Determine the [X, Y] coordinate at the center of the cell enclosing the given text.  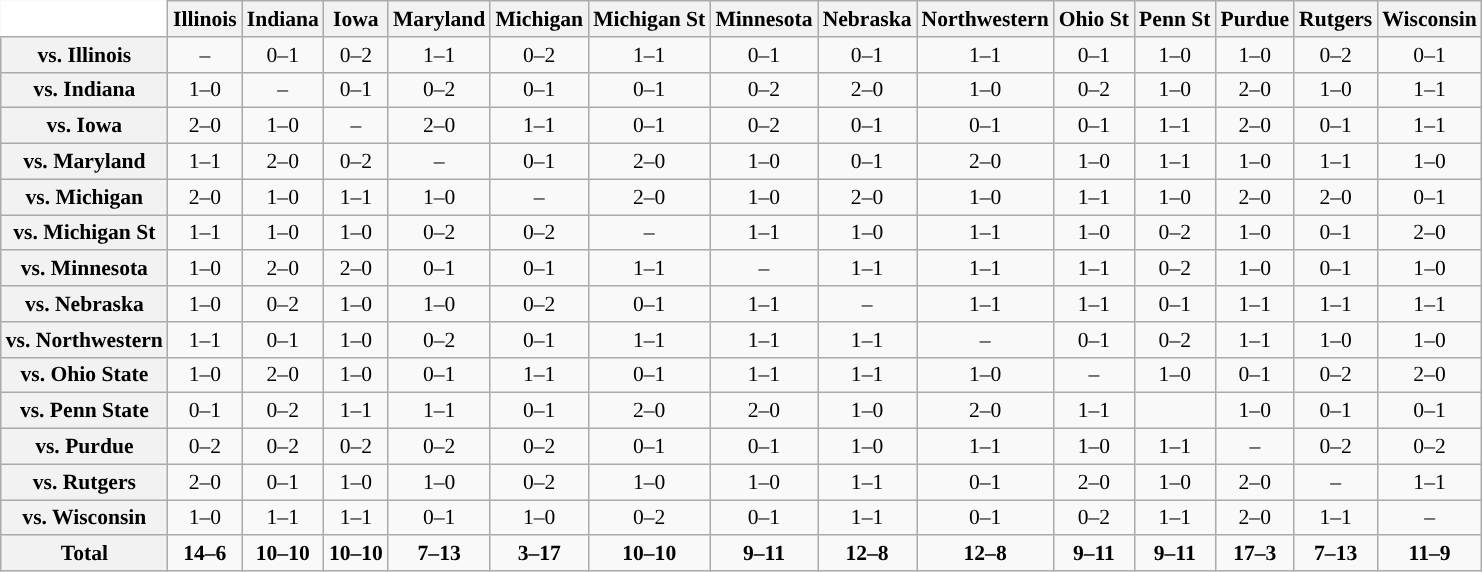
Purdue [1255, 19]
Indiana [283, 19]
3–17 [539, 554]
Ohio St [1094, 19]
Nebraska [868, 19]
vs. Penn State [84, 411]
Maryland [439, 19]
vs. Ohio State [84, 375]
vs. Indiana [84, 90]
14–6 [205, 554]
vs. Michigan [84, 197]
Michigan [539, 19]
Penn St [1174, 19]
Illinois [205, 19]
vs. Nebraska [84, 304]
Northwestern [984, 19]
vs. Iowa [84, 126]
Iowa [356, 19]
vs. Northwestern [84, 340]
Rutgers [1336, 19]
vs. Minnesota [84, 269]
17–3 [1255, 554]
vs. Illinois [84, 55]
Minnesota [764, 19]
vs. Wisconsin [84, 518]
vs. Michigan St [84, 233]
Wisconsin [1430, 19]
vs. Rutgers [84, 482]
Total [84, 554]
11–9 [1430, 554]
Michigan St [649, 19]
vs. Maryland [84, 162]
vs. Purdue [84, 447]
